Locate the cell with the specified text and output its (X, Y) center coordinate. 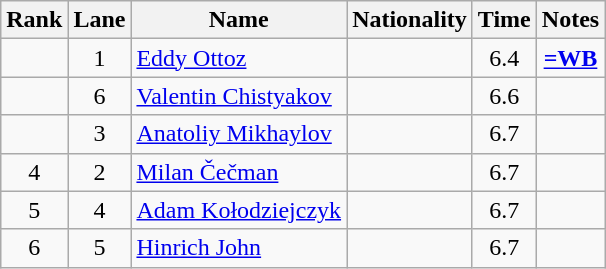
Hinrich John (239, 248)
Milan Čečman (239, 172)
1 (100, 58)
Anatoliy Mikhaylov (239, 134)
=WB (570, 58)
Nationality (410, 20)
Adam Kołodziejczyk (239, 210)
Name (239, 20)
Lane (100, 20)
Valentin Chistyakov (239, 96)
Eddy Ottoz (239, 58)
Time (504, 20)
Rank (34, 20)
2 (100, 172)
6.6 (504, 96)
6.4 (504, 58)
3 (100, 134)
Notes (570, 20)
